Search for the cell housing the specified text and yield its [X, Y] center coordinate. 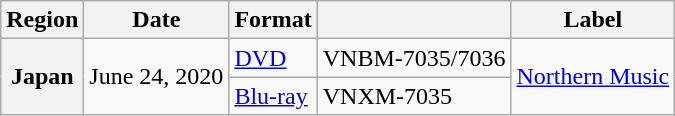
Japan [42, 77]
Format [273, 20]
Blu-ray [273, 96]
DVD [273, 58]
June 24, 2020 [156, 77]
VNXM-7035 [414, 96]
Date [156, 20]
VNBM-7035/7036 [414, 58]
Label [593, 20]
Region [42, 20]
Northern Music [593, 77]
